Identify which cell holds the provided text, then report its [x, y] central coordinate. 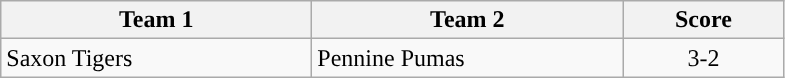
Team 2 [468, 20]
3-2 [704, 58]
Saxon Tigers [156, 58]
Team 1 [156, 20]
Pennine Pumas [468, 58]
Score [704, 20]
